For the text-containing cell, return its midpoint in [X, Y] coordinate format. 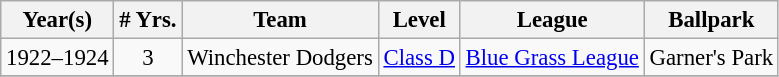
1922–1924 [58, 58]
Winchester Dodgers [280, 58]
Class D [419, 58]
League [552, 20]
Year(s) [58, 20]
Team [280, 20]
3 [148, 58]
Blue Grass League [552, 58]
Level [419, 20]
Ballpark [711, 20]
# Yrs. [148, 20]
Garner's Park [711, 58]
